For the text-containing cell, return its midpoint in [x, y] coordinate format. 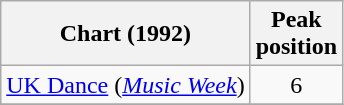
Chart (1992) [126, 34]
UK Dance (Music Week) [126, 85]
6 [296, 85]
Peakposition [296, 34]
